Identify which cell holds the provided text, then report its [X, Y] central coordinate. 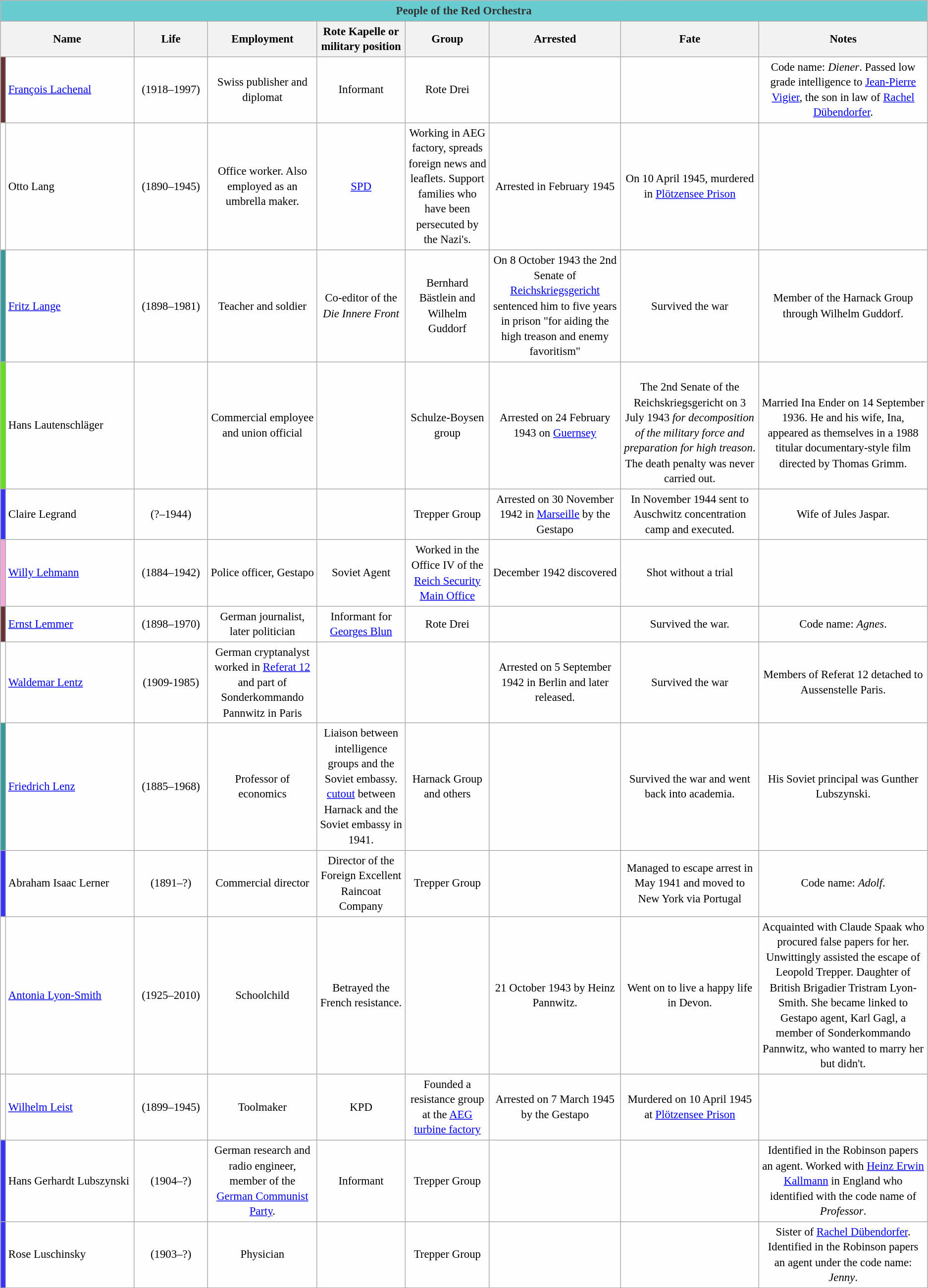
François Lachenal [70, 90]
Antonia Lyon-Smith [70, 995]
Code name: Adolf. [843, 884]
Physician [262, 1255]
Working in AEG factory, spreads foreign news and leaflets. Support families who have been persecuted by the Nazi's. [447, 186]
Shot without a trial [690, 573]
(1925–2010) [171, 995]
Betrayed the French resistance. [361, 995]
German cryptanalyst worked in Referat 12 and part of Sonderkommando Pannwitz in Paris [262, 682]
Arrested on 30 November 1942 in Marseille by the Gestapo [555, 515]
Police officer, Gestapo [262, 573]
Survived the war. [690, 624]
Schoolchild [262, 995]
Informant for Georges Blun [361, 624]
Arrested on 5 September 1942 in Berlin and later released. [555, 682]
Abraham Isaac Lerner [70, 884]
SPD [361, 186]
KPD [361, 1107]
Commercial director [262, 884]
Waldemar Lentz [70, 682]
Teacher and soldier [262, 306]
December 1942 discovered [555, 573]
Harnack Group and others [447, 787]
Hans Lautenschläger [70, 426]
In November 1944 sent to Auschwitz concentration camp and executed. [690, 515]
Office worker. Also employed as an umbrella maker. [262, 186]
Murdered on 10 April 1945 at Plötzensee Prison [690, 1107]
Went on to live a happy life in Devon. [690, 995]
Co-editor of the Die Innere Front [361, 306]
Life [171, 39]
Notes [843, 39]
(1898–1970) [171, 624]
(1903–?) [171, 1255]
Wilhelm Leist [70, 1107]
Swiss publisher and diplomat [262, 90]
German research and radio engineer, member of the German Communist Party. [262, 1181]
Willy Lehmann [70, 573]
Founded a resistance group at the AEG turbine factory [447, 1107]
Arrested in February 1945 [555, 186]
Wife of Jules Jaspar. [843, 515]
Identified in the Robinson papers an agent. Worked with Heinz Erwin Kallmann in England who identified with the code name of Professor. [843, 1181]
Arrested [555, 39]
Name [67, 39]
(1884–1942) [171, 573]
German journalist, later politician [262, 624]
Code name: Agnes. [843, 624]
Rose Luschinsky [70, 1255]
Arrested on 24 February 1943 on Guernsey [555, 426]
Member of the Harnack Group through Wilhelm Guddorf. [843, 306]
Bernhard Bästlein and Wilhelm Guddorf [447, 306]
Soviet Agent [361, 573]
Director of the Foreign Excellent Raincoat Company [361, 884]
Schulze-Boysen group [447, 426]
(?–1944) [171, 515]
Sister of Rachel Dübendorfer. Identified in the Robinson papers an agent under the code name: Jenny. [843, 1255]
Hans Gerhardt Lubszynski [70, 1181]
Ernst Lemmer [70, 624]
(1899–1945) [171, 1107]
Fritz Lange [70, 306]
His Soviet principal was Gunther Lubszynski. [843, 787]
Group [447, 39]
Commercial employee and union official [262, 426]
Otto Lang [70, 186]
Rote Kapelle or military position [361, 39]
Worked in the Office IV of the Reich Security Main Office [447, 573]
Friedrich Lenz [70, 787]
21 October 1943 by Heinz Pannwitz. [555, 995]
Arrested on 7 March 1945 by the Gestapo [555, 1107]
Claire Legrand [70, 515]
Managed to escape arrest in May 1941 and moved to New York via Portugal [690, 884]
Toolmaker [262, 1107]
People of the Red Orchestra [464, 11]
Professor of economics [262, 787]
(1890–1945) [171, 186]
(1891–?) [171, 884]
Employment [262, 39]
On 8 October 1943 the 2nd Senate of Reichskriegsgericht sentenced him to five years in prison "for aiding the high treason and enemy favoritism" [555, 306]
Members of Referat 12 detached to Aussenstelle Paris. [843, 682]
(1885–1968) [171, 787]
Liaison between intelligence groups and the Soviet embassy. cutout between Harnack and the Soviet embassy in 1941. [361, 787]
(1909-1985) [171, 682]
Survived the war and went back into academia. [690, 787]
(1918–1997) [171, 90]
Fate [690, 39]
(1904–?) [171, 1181]
On 10 April 1945, murdered in Plötzensee Prison [690, 186]
(1898–1981) [171, 306]
Code name: Diener. Passed low grade intelligence to Jean-Pierre Vigier, the son in law of Rachel Dübendorfer. [843, 90]
